Scan for the cell matching the given text and deliver its (X, Y) coordinate at center. 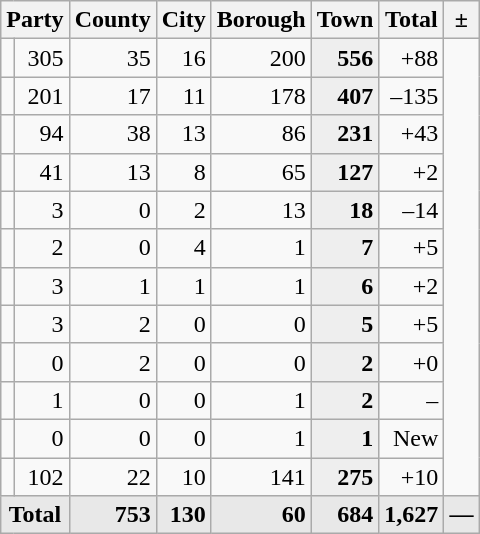
– (412, 400)
231 (345, 134)
178 (261, 96)
556 (345, 58)
4 (184, 248)
5 (345, 324)
Town (345, 20)
200 (261, 58)
County (112, 20)
6 (345, 286)
18 (345, 210)
+88 (412, 58)
10 (184, 477)
8 (184, 172)
65 (261, 172)
7 (345, 248)
–135 (412, 96)
City (184, 20)
1,627 (412, 515)
New (412, 438)
407 (345, 96)
201 (42, 96)
16 (184, 58)
141 (261, 477)
275 (345, 477)
130 (184, 515)
Borough (261, 20)
41 (42, 172)
60 (261, 515)
684 (345, 515)
Party (35, 20)
+10 (412, 477)
± (462, 20)
35 (112, 58)
+0 (412, 362)
305 (42, 58)
— (462, 515)
+43 (412, 134)
22 (112, 477)
–14 (412, 210)
127 (345, 172)
102 (42, 477)
38 (112, 134)
11 (184, 96)
17 (112, 96)
86 (261, 134)
753 (112, 515)
94 (42, 134)
